Output the (x, y) coordinate of the center of the cell containing the given text.  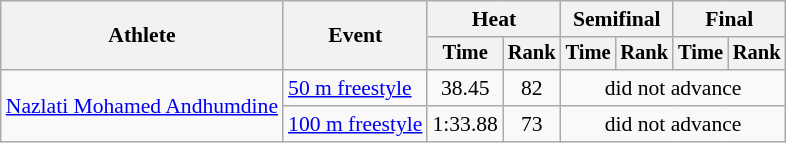
50 m freestyle (355, 88)
Semifinal (617, 19)
Event (355, 36)
Heat (494, 19)
100 m freestyle (355, 124)
1:33.88 (464, 124)
73 (532, 124)
Nazlati Mohamed Andhumdine (142, 106)
38.45 (464, 88)
Final (729, 19)
Athlete (142, 36)
82 (532, 88)
